Capture the cell that displays the provided text and extract its [X, Y] central coordinate. 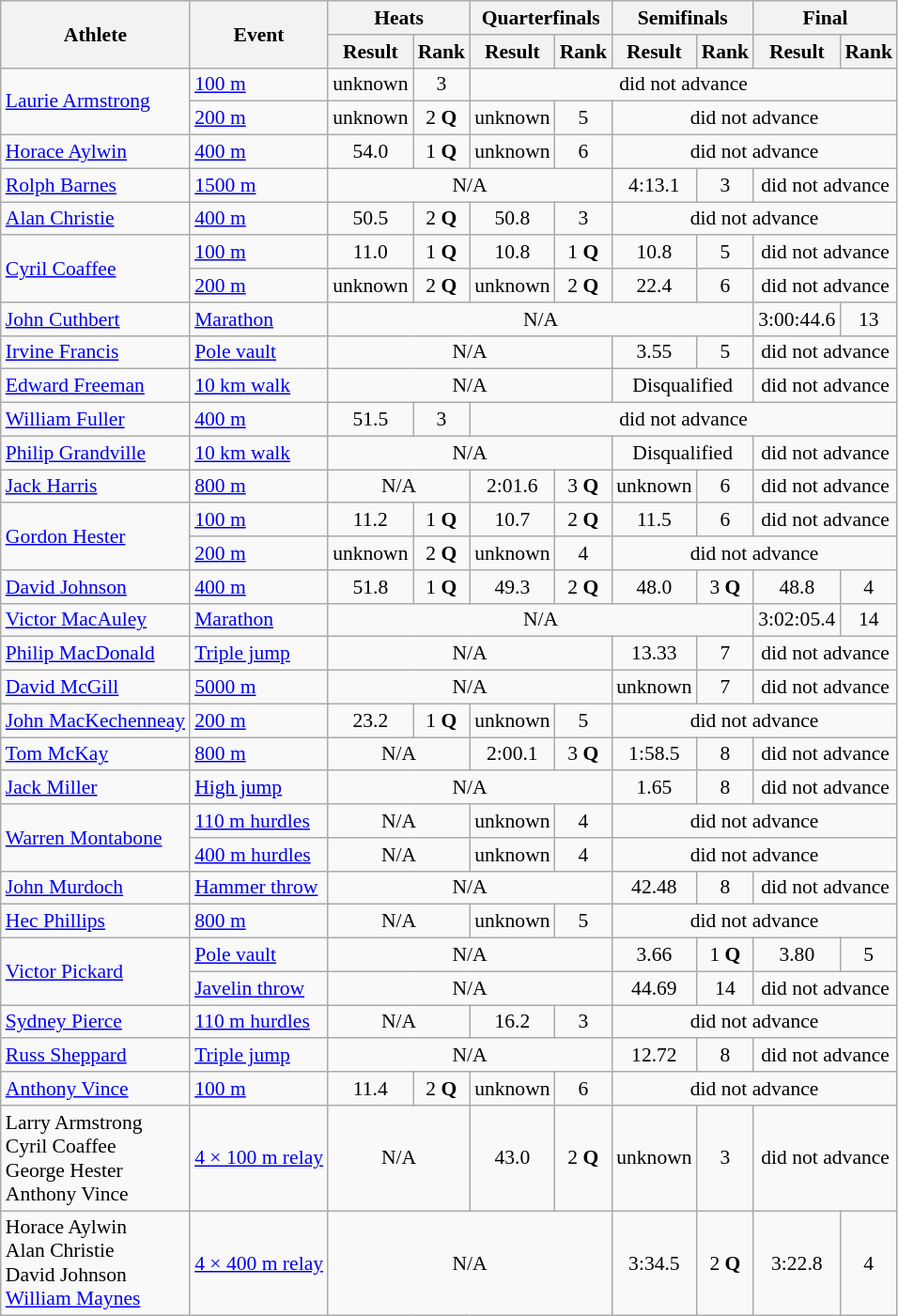
John Murdoch [96, 888]
43.0 [512, 1158]
Horace Aylwin [96, 152]
Tom McKay [96, 754]
Heats [398, 18]
3.66 [654, 955]
Anthony Vince [96, 1089]
1500 m [259, 185]
10.7 [512, 520]
Russ Sheppard [96, 1056]
11.5 [654, 520]
Sydney Pierce [96, 1022]
11.4 [370, 1089]
12.72 [654, 1056]
2:01.6 [512, 487]
High jump [259, 788]
Philip Grandville [96, 453]
Philip MacDonald [96, 654]
Warren Montabone [96, 838]
4 × 100 m relay [259, 1158]
51.5 [370, 420]
11.2 [370, 520]
Horace Aylwin Alan Christie David Johnson William Maynes [96, 1263]
13 [868, 319]
54.0 [370, 152]
Laurie Armstrong [96, 101]
51.8 [370, 587]
3:02:05.4 [797, 620]
23.2 [370, 720]
Javelin throw [259, 988]
3.80 [797, 955]
48.8 [797, 587]
David Johnson [96, 587]
Cyril Coaffee [96, 269]
44.69 [654, 988]
3:22.8 [797, 1263]
John Cuthbert [96, 319]
William Fuller [96, 420]
Victor Pickard [96, 971]
Jack Miller [96, 788]
5000 m [259, 688]
1.65 [654, 788]
Semifinals [682, 18]
Edward Freeman [96, 386]
Victor MacAuley [96, 620]
4:13.1 [654, 185]
Athlete [96, 34]
50.8 [512, 219]
Rolph Barnes [96, 185]
Alan Christie [96, 219]
John MacKechenneay [96, 720]
11.0 [370, 253]
1:58.5 [654, 754]
Hammer throw [259, 888]
David McGill [96, 688]
48.0 [654, 587]
3:00:44.6 [797, 319]
Gordon Hester [96, 537]
49.3 [512, 587]
Event [259, 34]
Jack Harris [96, 487]
400 m hurdles [259, 855]
4 × 400 m relay [259, 1263]
Irvine Francis [96, 352]
22.4 [654, 286]
3:34.5 [654, 1263]
Quarterfinals [541, 18]
Final [825, 18]
Larry Armstrong Cyril Coaffee George Hester Anthony Vince [96, 1158]
16.2 [512, 1022]
13.33 [654, 654]
50.5 [370, 219]
2:00.1 [512, 754]
Hec Phillips [96, 921]
42.48 [654, 888]
3.55 [654, 352]
